Return the [X, Y] coordinate for the center point of the cell that contains the specified text.  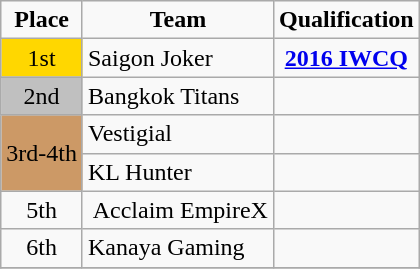
Kanaya Gaming [178, 248]
Bangkok Titans [178, 96]
5th [42, 210]
Saigon Joker [178, 58]
Place [42, 20]
2016 IWCQ [346, 58]
6th [42, 248]
1st [42, 58]
KL Hunter [178, 172]
2nd [42, 96]
Team [178, 20]
Vestigial [178, 134]
3rd-4th [42, 153]
Qualification [346, 20]
⁠ Acclaim EmpireX [178, 210]
